Pinpoint the cell where the given text exists, returning its [x, y] midpoint coordinate. 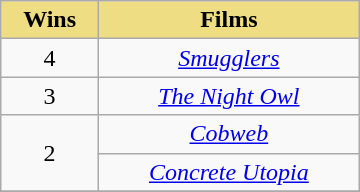
Cobweb [228, 134]
Smugglers [228, 58]
2 [50, 153]
Concrete Utopia [228, 172]
Films [228, 20]
4 [50, 58]
The Night Owl [228, 96]
Wins [50, 20]
3 [50, 96]
